Find where the given text appears and provide that cell's center as [x, y] coordinate. 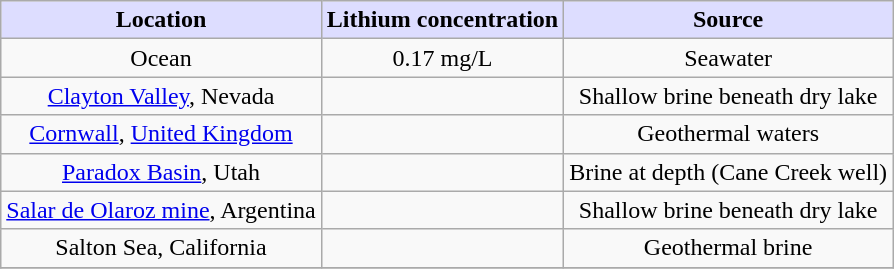
Cornwall, United Kingdom [162, 134]
Geothermal waters [728, 134]
Lithium concentration [442, 20]
Geothermal brine [728, 248]
Source [728, 20]
Brine at depth (Cane Creek well) [728, 172]
Salton Sea, California [162, 248]
Seawater [728, 58]
Salar de Olaroz mine, Argentina [162, 210]
Paradox Basin, Utah [162, 172]
Ocean [162, 58]
0.17 mg/L [442, 58]
Clayton Valley, Nevada [162, 96]
Location [162, 20]
